Detect which cell encompasses the target text, then output its [x, y] center coordinate. 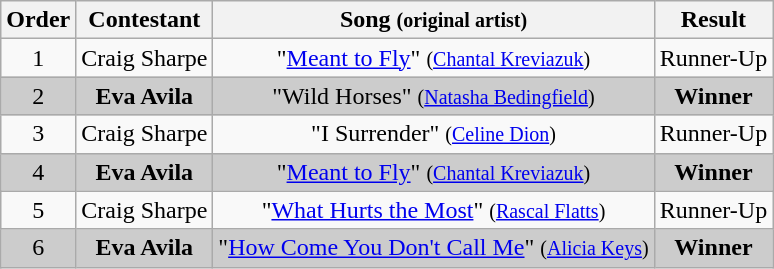
Result [714, 20]
2 [38, 96]
6 [38, 248]
"I Surrender" (Celine Dion) [434, 134]
"Wild Horses" (Natasha Bedingfield) [434, 96]
4 [38, 172]
Contestant [144, 20]
Song (original artist) [434, 20]
"What Hurts the Most" (Rascal Flatts) [434, 210]
5 [38, 210]
3 [38, 134]
1 [38, 58]
Order [38, 20]
"How Come You Don't Call Me" (Alicia Keys) [434, 248]
